Determine the (x, y) coordinate at the center of the cell enclosing the given text.  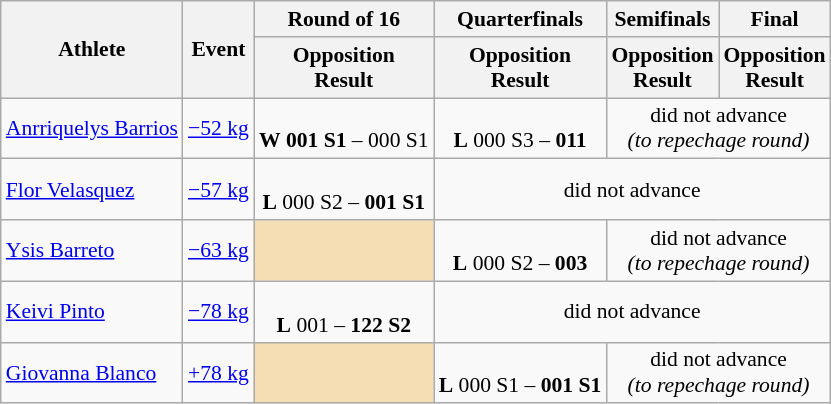
L 000 S1 – 001 S1 (520, 372)
Ysis Barreto (92, 250)
Event (218, 50)
L 001 – 122 S2 (344, 312)
Keivi Pinto (92, 312)
L 000 S2 – 001 S1 (344, 190)
Semifinals (662, 19)
Round of 16 (344, 19)
−63 kg (218, 250)
Flor Velasquez (92, 190)
Quarterfinals (520, 19)
W 001 S1 – 000 S1 (344, 128)
−52 kg (218, 128)
−78 kg (218, 312)
−57 kg (218, 190)
Anrriquelys Barrios (92, 128)
L 000 S2 – 003 (520, 250)
Final (774, 19)
L 000 S3 – 011 (520, 128)
Athlete (92, 50)
+78 kg (218, 372)
Giovanna Blanco (92, 372)
